Detect which cell encompasses the target text, then output its (x, y) center coordinate. 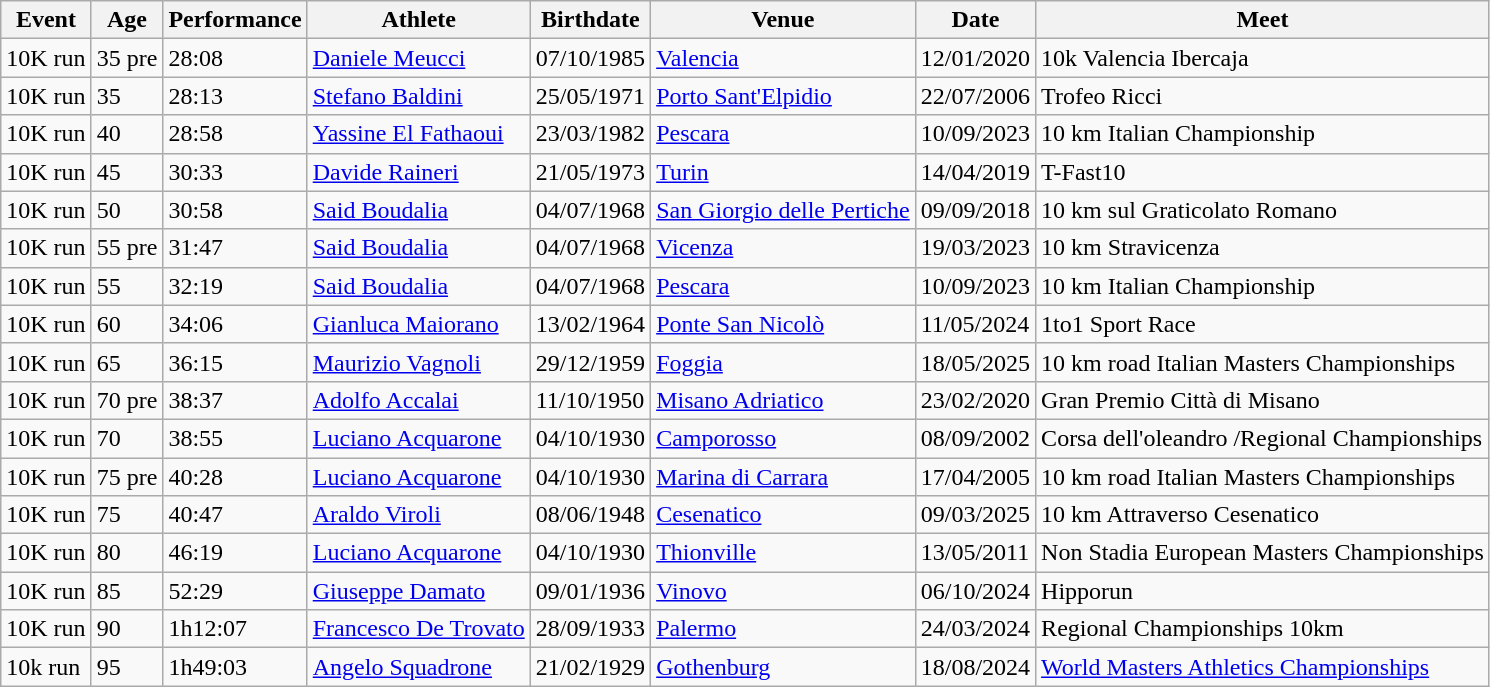
Giuseppe Damato (418, 591)
Palermo (784, 629)
Birthdate (590, 20)
10k Valencia Ibercaja (1263, 58)
40 (127, 134)
21/05/1973 (590, 172)
Daniele Meucci (418, 58)
38:37 (235, 400)
35 pre (127, 58)
Venue (784, 20)
35 (127, 96)
70 pre (127, 400)
T-Fast10 (1263, 172)
75 pre (127, 477)
1to1 Sport Race (1263, 324)
50 (127, 210)
Performance (235, 20)
85 (127, 591)
38:55 (235, 438)
13/05/2011 (975, 553)
28:08 (235, 58)
19/03/2023 (975, 248)
Non Stadia European Masters Championships (1263, 553)
31:47 (235, 248)
80 (127, 553)
10 km Stravicenza (1263, 248)
18/05/2025 (975, 362)
Stefano Baldini (418, 96)
11/05/2024 (975, 324)
1h12:07 (235, 629)
Regional Championships 10km (1263, 629)
09/03/2025 (975, 515)
22/07/2006 (975, 96)
Gothenburg (784, 667)
Adolfo Accalai (418, 400)
Corsa dell'oleandro /Regional Championships (1263, 438)
10 km sul Graticolato Romano (1263, 210)
24/03/2024 (975, 629)
San Giorgio delle Pertiche (784, 210)
70 (127, 438)
13/02/1964 (590, 324)
29/12/1959 (590, 362)
Gianluca Maiorano (418, 324)
Hipporun (1263, 591)
09/01/1936 (590, 591)
60 (127, 324)
40:28 (235, 477)
Foggia (784, 362)
23/03/1982 (590, 134)
Yassine El Fathaoui (418, 134)
Marina di Carrara (784, 477)
10 km Attraverso Cesenatico (1263, 515)
1h49:03 (235, 667)
36:15 (235, 362)
17/04/2005 (975, 477)
Angelo Squadrone (418, 667)
Davide Raineri (418, 172)
55 pre (127, 248)
06/10/2024 (975, 591)
Trofeo Ricci (1263, 96)
Porto Sant'Elpidio (784, 96)
34:06 (235, 324)
32:19 (235, 286)
Valencia (784, 58)
Araldo Viroli (418, 515)
World Masters Athletics Championships (1263, 667)
28/09/1933 (590, 629)
08/06/1948 (590, 515)
75 (127, 515)
Thionville (784, 553)
Francesco De Trovato (418, 629)
11/10/1950 (590, 400)
14/04/2019 (975, 172)
10k run (46, 667)
Meet (1263, 20)
Age (127, 20)
45 (127, 172)
46:19 (235, 553)
07/10/1985 (590, 58)
28:13 (235, 96)
52:29 (235, 591)
Cesenatico (784, 515)
Ponte San Nicolò (784, 324)
Camporosso (784, 438)
08/09/2002 (975, 438)
Date (975, 20)
Misano Adriatico (784, 400)
40:47 (235, 515)
65 (127, 362)
18/08/2024 (975, 667)
90 (127, 629)
25/05/1971 (590, 96)
Turin (784, 172)
30:58 (235, 210)
09/09/2018 (975, 210)
28:58 (235, 134)
23/02/2020 (975, 400)
Vicenza (784, 248)
Maurizio Vagnoli (418, 362)
30:33 (235, 172)
55 (127, 286)
21/02/1929 (590, 667)
95 (127, 667)
Gran Premio Città di Misano (1263, 400)
12/01/2020 (975, 58)
Event (46, 20)
Vinovo (784, 591)
Athlete (418, 20)
